Provide the (x, y) coordinate of the cell's center where the given text is located.  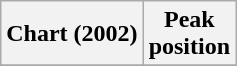
Peak position (189, 34)
Chart (2002) (72, 34)
